Capture the cell that displays the provided text and extract its [x, y] central coordinate. 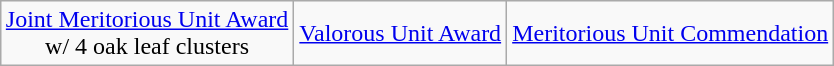
Valorous Unit Award [400, 34]
Meritorious Unit Commendation [670, 34]
Joint Meritorious Unit Awardw/ 4 oak leaf clusters [147, 34]
